From the cell containing the given text, extract its center point as (x, y) coordinate. 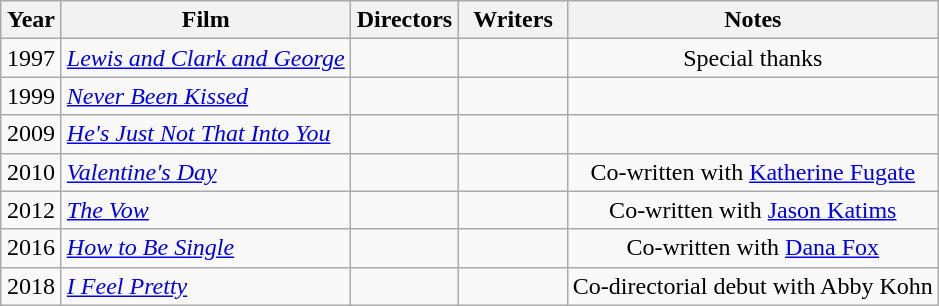
Lewis and Clark and George (206, 58)
Writers (514, 20)
Never Been Kissed (206, 96)
Notes (752, 20)
Valentine's Day (206, 172)
2009 (32, 134)
2016 (32, 248)
Co-written with Dana Fox (752, 248)
Film (206, 20)
2012 (32, 210)
2018 (32, 286)
I Feel Pretty (206, 286)
Directors (404, 20)
2010 (32, 172)
1999 (32, 96)
1997 (32, 58)
Co-written with Jason Katims (752, 210)
How to Be Single (206, 248)
He's Just Not That Into You (206, 134)
Co-written with Katherine Fugate (752, 172)
Co-directorial debut with Abby Kohn (752, 286)
The Vow (206, 210)
Year (32, 20)
Special thanks (752, 58)
